Pinpoint the cell where the given text exists, returning its [x, y] midpoint coordinate. 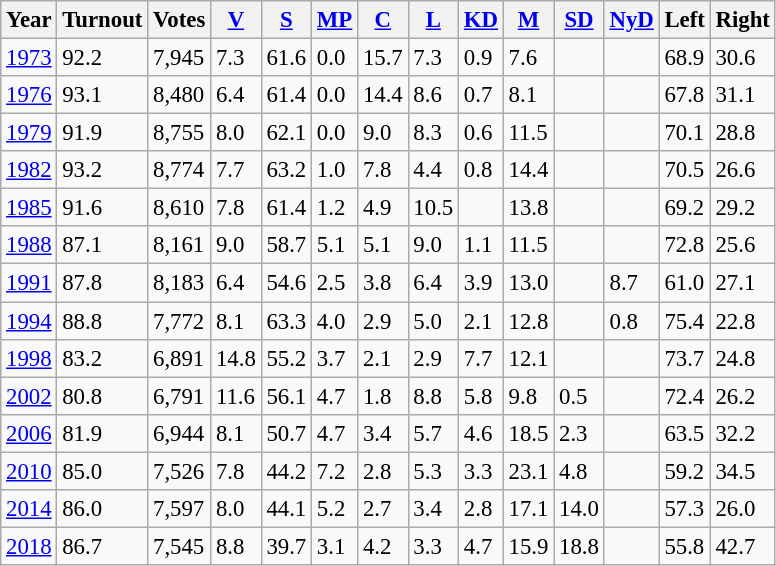
11.6 [236, 396]
1979 [29, 133]
1998 [29, 358]
MP [335, 20]
7.2 [335, 471]
Left [684, 20]
30.6 [742, 58]
24.8 [742, 358]
26.6 [742, 170]
87.8 [102, 283]
4.6 [482, 433]
22.8 [742, 321]
85.0 [102, 471]
4.0 [335, 321]
Votes [180, 20]
31.1 [742, 95]
Turnout [102, 20]
4.9 [383, 208]
91.9 [102, 133]
18.5 [528, 433]
17.1 [528, 509]
1991 [29, 283]
72.8 [684, 245]
91.6 [102, 208]
4.8 [579, 471]
6,791 [180, 396]
26.2 [742, 396]
8,480 [180, 95]
6,891 [180, 358]
5.3 [433, 471]
SD [579, 20]
3.9 [482, 283]
83.2 [102, 358]
70.5 [684, 170]
2018 [29, 546]
0.5 [579, 396]
2.5 [335, 283]
34.5 [742, 471]
32.2 [742, 433]
C [383, 20]
27.1 [742, 283]
44.1 [286, 509]
69.2 [684, 208]
63.5 [684, 433]
3.8 [383, 283]
5.8 [482, 396]
81.9 [102, 433]
72.4 [684, 396]
2002 [29, 396]
67.8 [684, 95]
4.4 [433, 170]
8,161 [180, 245]
8,755 [180, 133]
70.1 [684, 133]
44.2 [286, 471]
58.7 [286, 245]
26.0 [742, 509]
86.0 [102, 509]
2014 [29, 509]
42.7 [742, 546]
61.0 [684, 283]
2006 [29, 433]
1.8 [383, 396]
6,944 [180, 433]
2.7 [383, 509]
7,526 [180, 471]
14.8 [236, 358]
25.6 [742, 245]
8,774 [180, 170]
92.2 [102, 58]
3.1 [335, 546]
55.2 [286, 358]
2010 [29, 471]
KD [482, 20]
10.5 [433, 208]
V [236, 20]
13.8 [528, 208]
0.6 [482, 133]
50.7 [286, 433]
68.9 [684, 58]
14.0 [579, 509]
7.6 [528, 58]
57.3 [684, 509]
12.8 [528, 321]
9.8 [528, 396]
1973 [29, 58]
1982 [29, 170]
NyD [632, 20]
0.9 [482, 58]
M [528, 20]
8,610 [180, 208]
2.3 [579, 433]
8.7 [632, 283]
93.1 [102, 95]
7,772 [180, 321]
61.6 [286, 58]
86.7 [102, 546]
63.2 [286, 170]
1985 [29, 208]
7,545 [180, 546]
5.0 [433, 321]
0.7 [482, 95]
4.2 [383, 546]
75.4 [684, 321]
18.8 [579, 546]
8,183 [180, 283]
1988 [29, 245]
8.6 [433, 95]
S [286, 20]
15.9 [528, 546]
29.2 [742, 208]
93.2 [102, 170]
63.3 [286, 321]
7,945 [180, 58]
7,597 [180, 509]
Right [742, 20]
1976 [29, 95]
5.2 [335, 509]
28.8 [742, 133]
1994 [29, 321]
1.2 [335, 208]
15.7 [383, 58]
54.6 [286, 283]
8.3 [433, 133]
13.0 [528, 283]
39.7 [286, 546]
Year [29, 20]
87.1 [102, 245]
55.8 [684, 546]
73.7 [684, 358]
88.8 [102, 321]
56.1 [286, 396]
62.1 [286, 133]
5.7 [433, 433]
3.7 [335, 358]
59.2 [684, 471]
23.1 [528, 471]
1.1 [482, 245]
80.8 [102, 396]
1.0 [335, 170]
12.1 [528, 358]
L [433, 20]
